Scan for the cell matching the given text and deliver its (X, Y) coordinate at center. 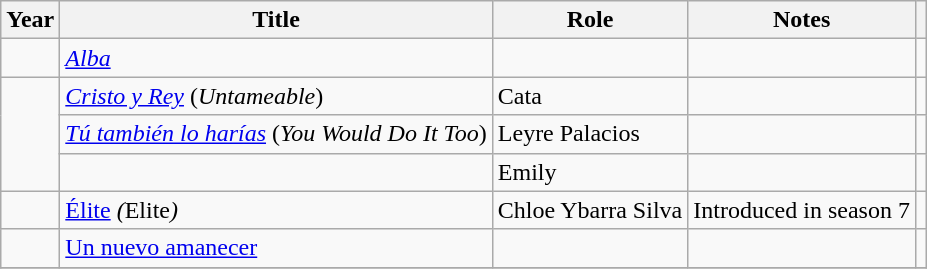
Introduced in season 7 (802, 210)
Notes (802, 20)
Chloe Ybarra Silva (590, 210)
Tú también lo harías (You Would Do It Too) (276, 134)
Leyre Palacios (590, 134)
Title (276, 20)
Year (30, 20)
Alba (276, 58)
Cata (590, 96)
Cristo y Rey (Untameable) (276, 96)
Élite (Elite) (276, 210)
Role (590, 20)
Emily (590, 172)
Un nuevo amanecer (276, 248)
